Provide the (x, y) coordinate of the cell's center where the given text is located.  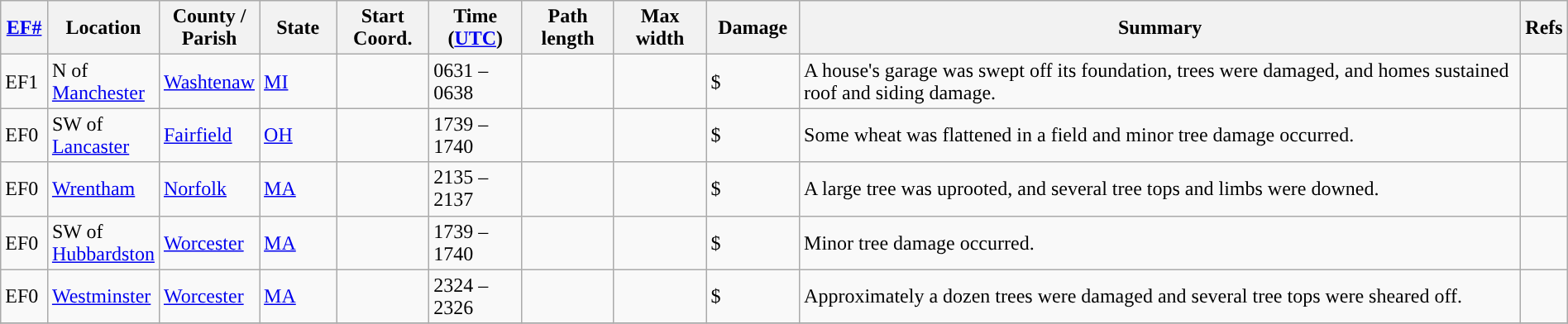
Location (103, 28)
Washtenaw (208, 81)
Damage (753, 28)
State (298, 28)
A house's garage was swept off its foundation, trees were damaged, and homes sustained roof and siding damage. (1160, 81)
Refs (1544, 28)
Max width (660, 28)
2135 – 2137 (476, 188)
Path length (568, 28)
SW of Lancaster (103, 136)
MI (298, 81)
Some wheat was flattened in a field and minor tree damage occurred. (1160, 136)
County / Parish (208, 28)
SW of Hubbardston (103, 243)
Minor tree damage occurred. (1160, 243)
Time (UTC) (476, 28)
Summary (1160, 28)
Wrentham (103, 188)
0631 – 0638 (476, 81)
N of Manchester (103, 81)
A large tree was uprooted, and several tree tops and limbs were downed. (1160, 188)
Westminster (103, 296)
EF1 (25, 81)
Approximately a dozen trees were damaged and several tree tops were sheared off. (1160, 296)
EF# (25, 28)
Fairfield (208, 136)
Norfolk (208, 188)
OH (298, 136)
Start Coord. (383, 28)
2324 – 2326 (476, 296)
